Provide the [x, y] coordinate of the cell's center where the given text is located.  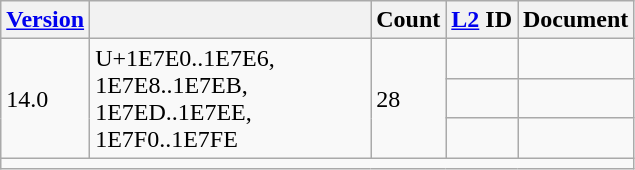
14.0 [46, 98]
Count [408, 20]
U+1E7E0..1E7E6, 1E7E8..1E7EB, 1E7ED..1E7EE, 1E7F0..1E7FE [230, 98]
28 [408, 98]
Document [576, 20]
Version [46, 20]
L2 ID [482, 20]
